Provide the (x, y) coordinate of the cell's center where the given text is located.  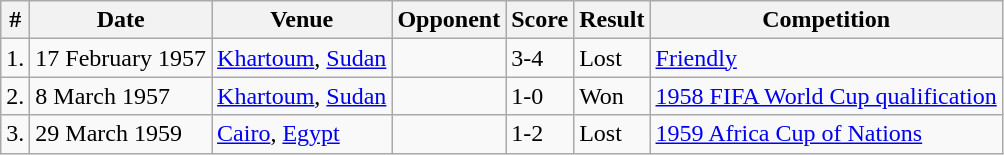
Result (612, 20)
2. (16, 96)
29 March 1959 (121, 134)
Venue (302, 20)
1958 FIFA World Cup qualification (826, 96)
Opponent (449, 20)
17 February 1957 (121, 58)
# (16, 20)
Score (540, 20)
Competition (826, 20)
Date (121, 20)
1. (16, 58)
1959 Africa Cup of Nations (826, 134)
Friendly (826, 58)
3-4 (540, 58)
8 March 1957 (121, 96)
Won (612, 96)
1-0 (540, 96)
3. (16, 134)
Cairo, Egypt (302, 134)
1-2 (540, 134)
